From the cell containing the given text, extract its center point as (x, y) coordinate. 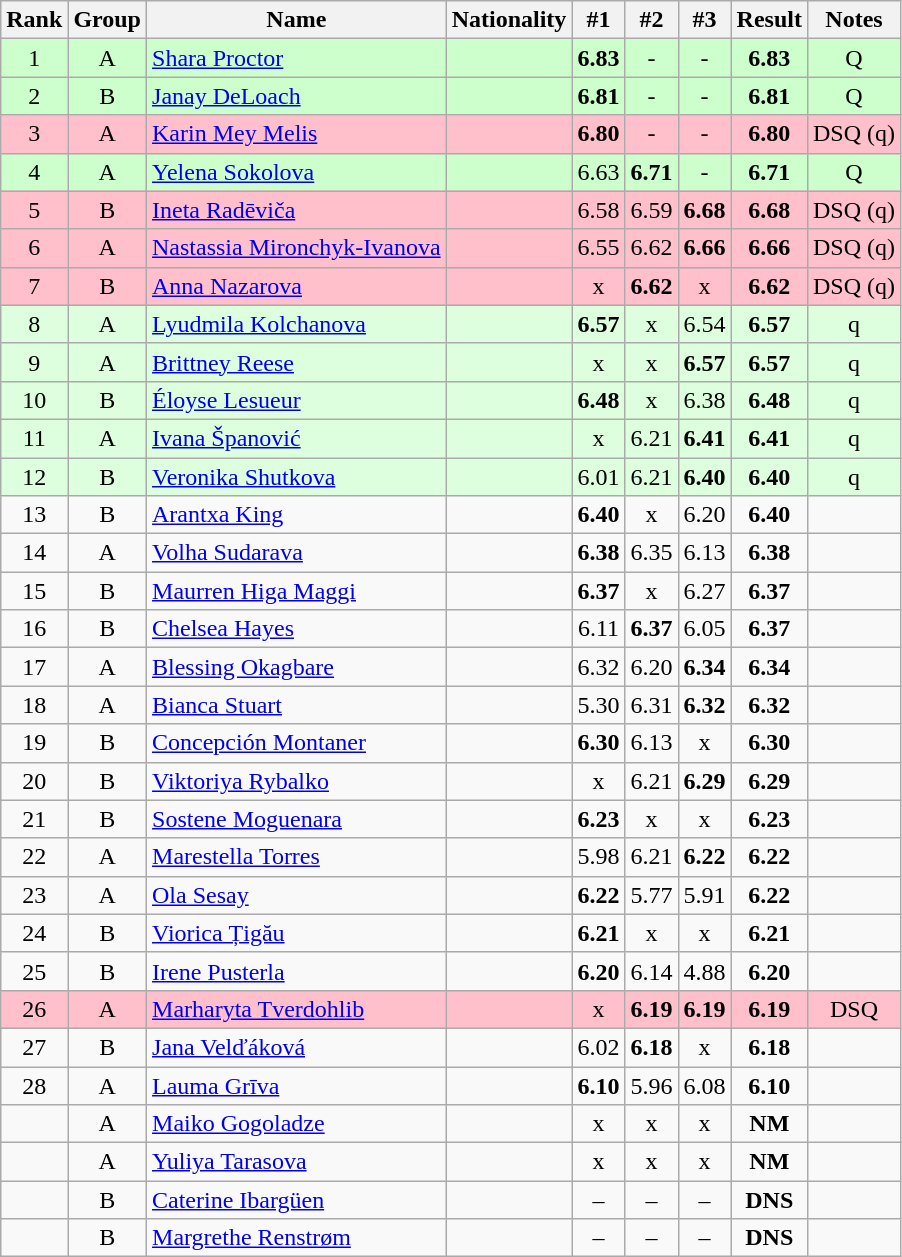
Éloyse Lesueur (297, 400)
Margrethe Renstrøm (297, 1238)
23 (34, 895)
Group (108, 20)
28 (34, 1085)
18 (34, 705)
25 (34, 971)
5.77 (652, 895)
Notes (854, 20)
Ineta Radēviča (297, 210)
4.88 (704, 971)
14 (34, 553)
8 (34, 324)
Karin Mey Melis (297, 134)
6.08 (704, 1085)
#2 (652, 20)
20 (34, 781)
Marharyta Tverdohlib (297, 1009)
5.91 (704, 895)
Yuliya Tarasova (297, 1162)
Veronika Shutkova (297, 477)
Nastassia Mironchyk-Ivanova (297, 248)
Ola Sesay (297, 895)
19 (34, 743)
6.54 (704, 324)
Lyudmila Kolchanova (297, 324)
Caterine Ibargüen (297, 1200)
4 (34, 172)
5.96 (652, 1085)
22 (34, 857)
Irene Pusterla (297, 971)
2 (34, 96)
#3 (704, 20)
16 (34, 629)
Concepción Montaner (297, 743)
Sostene Moguenara (297, 819)
5.98 (598, 857)
6.02 (598, 1047)
Yelena Sokolova (297, 172)
6.55 (598, 248)
5 (34, 210)
6 (34, 248)
6.58 (598, 210)
11 (34, 438)
13 (34, 515)
9 (34, 362)
6.59 (652, 210)
Name (297, 20)
21 (34, 819)
Maurren Higa Maggi (297, 591)
Marestella Torres (297, 857)
#1 (598, 20)
Maiko Gogoladze (297, 1124)
Brittney Reese (297, 362)
26 (34, 1009)
6.11 (598, 629)
17 (34, 667)
DSQ (854, 1009)
Blessing Okagbare (297, 667)
12 (34, 477)
27 (34, 1047)
1 (34, 58)
Bianca Stuart (297, 705)
6.35 (652, 553)
Viorica Țigău (297, 933)
Lauma Grīva (297, 1085)
Chelsea Hayes (297, 629)
6.01 (598, 477)
Jana Velďáková (297, 1047)
Anna Nazarova (297, 286)
Rank (34, 20)
6.27 (704, 591)
6.63 (598, 172)
Ivana Španović (297, 438)
Result (769, 20)
10 (34, 400)
Shara Proctor (297, 58)
7 (34, 286)
Nationality (509, 20)
6.14 (652, 971)
24 (34, 933)
Janay DeLoach (297, 96)
Arantxa King (297, 515)
5.30 (598, 705)
6.05 (704, 629)
Volha Sudarava (297, 553)
15 (34, 591)
3 (34, 134)
6.31 (652, 705)
Viktoriya Rybalko (297, 781)
